Return (X, Y) of the center of cell containing provided text 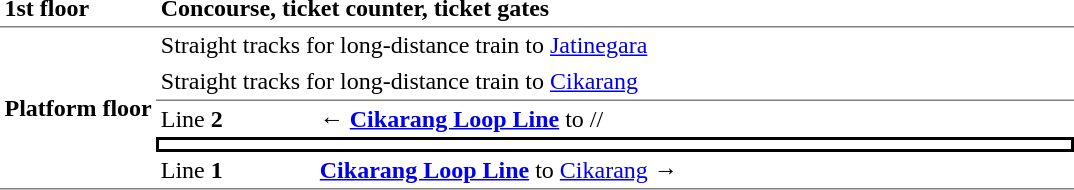
Straight tracks for long-distance train to Jatinegara (615, 45)
Platform floor (78, 108)
Straight tracks for long-distance train to Cikarang (615, 82)
Line 2 (236, 119)
Line 1 (236, 171)
← Cikarang Loop Line to // (694, 119)
Cikarang Loop Line to Cikarang → (694, 171)
